Pinpoint the cell where the given text exists, returning its (X, Y) midpoint coordinate. 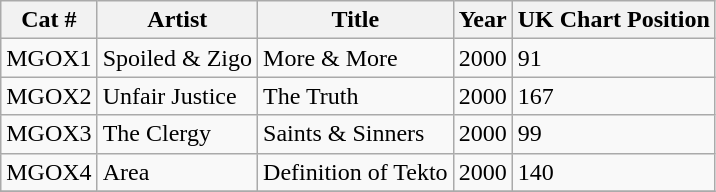
The Truth (356, 96)
Saints & Sinners (356, 134)
Unfair Justice (177, 96)
140 (614, 172)
UK Chart Position (614, 20)
MGOX3 (49, 134)
91 (614, 58)
MGOX2 (49, 96)
Area (177, 172)
MGOX4 (49, 172)
More & More (356, 58)
167 (614, 96)
Title (356, 20)
The Clergy (177, 134)
Spoiled & Zigo (177, 58)
Definition of Tekto (356, 172)
Year (482, 20)
Artist (177, 20)
MGOX1 (49, 58)
Cat # (49, 20)
99 (614, 134)
